Return the [X, Y] coordinate for the center point of the cell that contains the specified text.  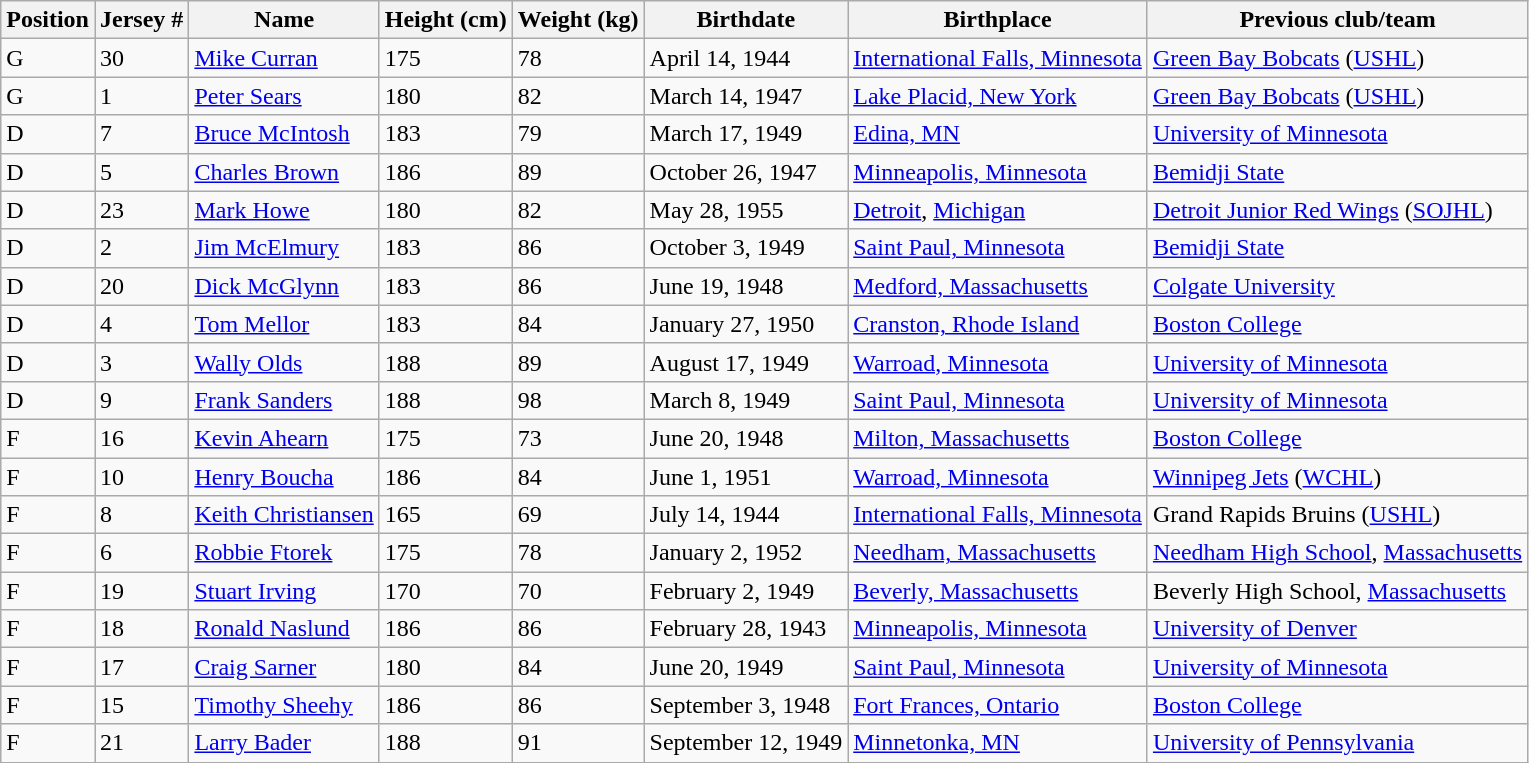
5 [141, 172]
30 [141, 58]
Lake Placid, New York [998, 96]
16 [141, 438]
Needham, Massachusetts [998, 553]
21 [141, 743]
Tom Mellor [284, 324]
2 [141, 248]
23 [141, 210]
Wally Olds [284, 362]
February 28, 1943 [746, 629]
Edina, MN [998, 134]
Winnipeg Jets (WCHL) [1337, 477]
Larry Bader [284, 743]
Kevin Ahearn [284, 438]
June 20, 1949 [746, 667]
Minnetonka, MN [998, 743]
Cranston, Rhode Island [998, 324]
Medford, Massachusetts [998, 286]
University of Denver [1337, 629]
6 [141, 553]
June 19, 1948 [746, 286]
March 14, 1947 [746, 96]
September 12, 1949 [746, 743]
Beverly, Massachusetts [998, 591]
Birthplace [998, 20]
Dick McGlynn [284, 286]
Keith Christiansen [284, 515]
Needham High School, Massachusetts [1337, 553]
Peter Sears [284, 96]
Frank Sanders [284, 400]
Henry Boucha [284, 477]
Bruce McIntosh [284, 134]
Fort Frances, Ontario [998, 705]
79 [578, 134]
March 8, 1949 [746, 400]
University of Pennsylvania [1337, 743]
165 [446, 515]
June 1, 1951 [746, 477]
Milton, Massachusetts [998, 438]
Craig Sarner [284, 667]
Timothy Sheehy [284, 705]
January 2, 1952 [746, 553]
8 [141, 515]
15 [141, 705]
Height (cm) [446, 20]
170 [446, 591]
19 [141, 591]
20 [141, 286]
Birthdate [746, 20]
Colgate University [1337, 286]
September 3, 1948 [746, 705]
Jim McElmury [284, 248]
Detroit Junior Red Wings (SOJHL) [1337, 210]
February 2, 1949 [746, 591]
Previous club/team [1337, 20]
70 [578, 591]
3 [141, 362]
Weight (kg) [578, 20]
Name [284, 20]
17 [141, 667]
July 14, 1944 [746, 515]
March 17, 1949 [746, 134]
Position [48, 20]
Beverly High School, Massachusetts [1337, 591]
October 3, 1949 [746, 248]
9 [141, 400]
73 [578, 438]
91 [578, 743]
Detroit, Michigan [998, 210]
Grand Rapids Bruins (USHL) [1337, 515]
June 20, 1948 [746, 438]
October 26, 1947 [746, 172]
4 [141, 324]
10 [141, 477]
1 [141, 96]
Ronald Naslund [284, 629]
Stuart Irving [284, 591]
April 14, 1944 [746, 58]
98 [578, 400]
18 [141, 629]
7 [141, 134]
January 27, 1950 [746, 324]
Jersey # [141, 20]
69 [578, 515]
Charles Brown [284, 172]
May 28, 1955 [746, 210]
August 17, 1949 [746, 362]
Mike Curran [284, 58]
Robbie Ftorek [284, 553]
Mark Howe [284, 210]
